Pinpoint the cell where the given text exists, returning its (X, Y) midpoint coordinate. 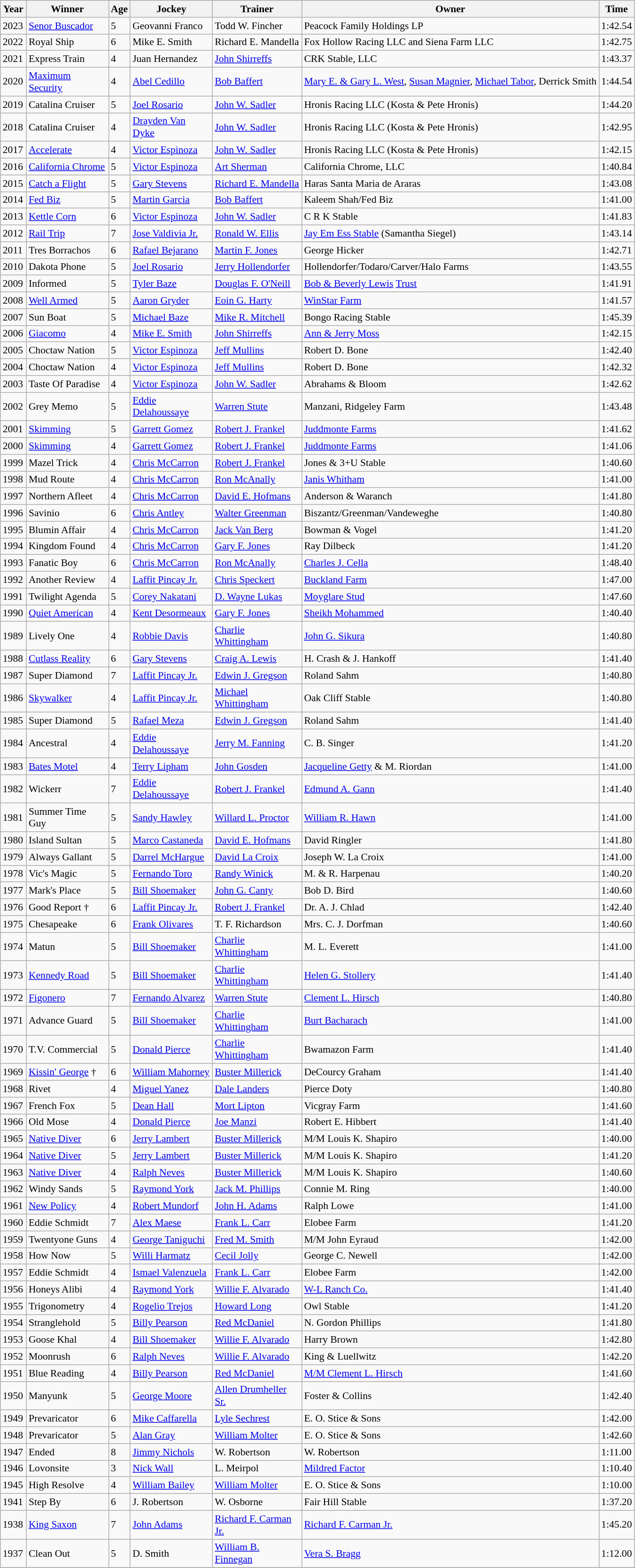
Moonrush (68, 1356)
Eoin G. Harty (257, 300)
T. F. Richardson (257, 924)
Kennedy Road (68, 975)
Geovanni Franco (171, 26)
Tyler Baze (171, 284)
1979 (13, 857)
Sheikh Mohammed (450, 613)
Chris Antley (171, 513)
1952 (13, 1356)
Art Sherman (257, 167)
1954 (13, 1323)
King Saxon (68, 1524)
1:41.06 (616, 446)
Skywalker (68, 698)
3 (119, 1469)
Alan Gray (171, 1435)
Tres Borrachos (68, 250)
Jimmy Nichols (171, 1452)
1:40.84 (616, 167)
John Adams (171, 1524)
Time (616, 9)
1984 (13, 743)
Step By (68, 1502)
2020 (13, 82)
2000 (13, 446)
Good Report † (68, 907)
Trigonometry (68, 1306)
1:42.20 (616, 1356)
William Mahorney (171, 1072)
1980 (13, 841)
French Fox (68, 1106)
Fred M. Smith (257, 1239)
1999 (13, 463)
1967 (13, 1106)
2019 (13, 105)
1:41.83 (616, 217)
Chesapeake (68, 924)
1:41.57 (616, 300)
1:47.00 (616, 580)
George Moore (171, 1396)
Willi Harmatz (171, 1256)
Vera S. Bragg (450, 1553)
DeCourcy Graham (450, 1072)
1945 (13, 1485)
1:43.37 (616, 59)
1968 (13, 1089)
1960 (13, 1223)
1:45.39 (616, 317)
1:43.08 (616, 184)
Blumin Affair (68, 530)
Drayden Van Dyke (171, 127)
2006 (13, 334)
1986 (13, 698)
David Ringler (450, 841)
Peacock Family Holdings LP (450, 26)
King & Luellwitz (450, 1356)
Ralph Lowe (450, 1206)
1:40.40 (616, 613)
1956 (13, 1290)
Jack Van Berg (257, 530)
Matun (68, 946)
Michael Baze (171, 317)
1985 (13, 721)
Advance Guard (68, 1020)
Mort Lipton (257, 1106)
L. Meirpol (257, 1469)
Buckland Farm (450, 580)
1965 (13, 1139)
2003 (13, 384)
2023 (13, 26)
Informed (68, 284)
Trainer (257, 9)
William B. Finnegan (257, 1553)
Island Sultan (68, 841)
Martin F. Jones (257, 250)
Twilight Agenda (68, 597)
2001 (13, 429)
Bob & Beverly Lewis Trust (450, 284)
Dean Hall (171, 1106)
1997 (13, 497)
Dale Landers (257, 1089)
Mud Route (68, 480)
Mazel Trick (68, 463)
Abel Cedillo (171, 82)
Michael Whittingham (257, 698)
Cutlass Reality (68, 659)
2014 (13, 200)
Honeys Alibi (68, 1290)
1:42.62 (616, 384)
Craig A. Lewis (257, 659)
1937 (13, 1553)
Fanatic Boy (68, 563)
1:42.75 (616, 42)
Twentyone Guns (68, 1239)
M/M Clement L. Hirsch (450, 1373)
Lively One (68, 636)
2004 (13, 367)
1969 (13, 1072)
8 (119, 1452)
2021 (13, 59)
1:11.00 (616, 1452)
Pierce Doty (450, 1089)
2017 (13, 150)
Connie M. Ring (450, 1189)
Fox Hollow Racing LLC and Siena Farm LLC (450, 42)
1950 (13, 1396)
Helen G. Stollery (450, 975)
Ann & Jerry Moss (450, 334)
Ismael Valenzuela (171, 1273)
1983 (13, 766)
Age (119, 9)
1948 (13, 1435)
Terry Lipham (171, 766)
Dr. A. J. Chlad (450, 907)
1974 (13, 946)
Allen Drumheller Sr. (257, 1396)
1:43.55 (616, 267)
Ronald W. Ellis (257, 234)
Haras Santa Maria de Araras (450, 184)
Mildred Factor (450, 1469)
Taste Of Paradise (68, 384)
Vic's Magic (68, 874)
George C. Newell (450, 1256)
Savinio (68, 513)
Kettle Corn (68, 217)
Kent Desormeaux (171, 613)
T.V. Commercial (68, 1049)
Fernando Alvarez (171, 998)
Bob D. Bird (450, 891)
1976 (13, 907)
M/M John Eyraud (450, 1239)
How Now (68, 1256)
Vicgray Farm (450, 1106)
1:40.20 (616, 874)
2005 (13, 351)
William R. Hawn (450, 818)
Biszantz/Greenman/Vandeweghe (450, 513)
Old Mose (68, 1122)
Fernando Toro (171, 874)
Bongo Racing Stable (450, 317)
Goose Khal (68, 1340)
Rogelio Trejos (171, 1306)
Kingdom Found (68, 546)
Burt Bacharach (450, 1020)
1994 (13, 546)
Ended (68, 1452)
N. Gordon Phillips (450, 1323)
Fed Biz (68, 200)
Todd W. Fincher (257, 26)
Manzani, Ridgeley Farm (450, 406)
Lovonsite (68, 1469)
Always Gallant (68, 857)
1961 (13, 1206)
1:43.14 (616, 234)
Martin Garcia (171, 200)
H. Crash & J. Hankoff (450, 659)
1:12.00 (616, 1553)
2013 (13, 217)
1977 (13, 891)
Jose Valdivia Jr. (171, 234)
1966 (13, 1122)
1938 (13, 1524)
Clean Out (68, 1553)
Rafael Bejarano (171, 250)
Rafael Meza (171, 721)
Express Train (68, 59)
1:10.00 (616, 1485)
C R K Stable (450, 217)
High Resolve (68, 1485)
Douglas F. O'Neill (257, 284)
Sun Boat (68, 317)
1962 (13, 1189)
Robert E. Hibbert (450, 1122)
Clement L. Hirsch (450, 998)
Windy Sands (68, 1189)
WinStar Farm (450, 300)
George Hicker (450, 250)
Edmund A. Gann (450, 788)
D. Wayne Lukas (257, 597)
C. B. Singer (450, 743)
Summer Time Guy (68, 818)
1951 (13, 1373)
1982 (13, 788)
Miguel Yanez (171, 1089)
Ancestral (68, 743)
William Bailey (171, 1485)
Mrs. C. J. Dorfman (450, 924)
1996 (13, 513)
Rail Trip (68, 234)
Mike R. Mitchell (257, 317)
1991 (13, 597)
Nick Wall (171, 1469)
Jones & 3+U Stable (450, 463)
J. Robertson (171, 1502)
Sandy Hawley (171, 818)
1:10.40 (616, 1469)
1:42.32 (616, 367)
Jay Em Ess Stable (Samantha Siegel) (450, 234)
M. & R. Harpenau (450, 874)
Giacomo (68, 334)
1949 (13, 1419)
Moyglare Stud (450, 597)
W. Osborne (257, 1502)
Bowman & Vogel (450, 530)
Manyunk (68, 1396)
Owner (450, 9)
Jerry Hollendorfer (257, 267)
Lyle Sechrest (257, 1419)
Jerry M. Fanning (257, 743)
Grey Memo (68, 406)
1971 (13, 1020)
Accelerate (68, 150)
David La Croix (257, 857)
2007 (13, 317)
1972 (13, 998)
2002 (13, 406)
Year (13, 9)
Winner (68, 9)
California Chrome, LLC (450, 167)
1:48.40 (616, 563)
1:42.71 (616, 250)
Hollendorfer/Todaro/Carver/Halo Farms (450, 267)
1988 (13, 659)
Abrahams & Bloom (450, 384)
Ray Dilbeck (450, 546)
1990 (13, 613)
1:42.95 (616, 127)
1993 (13, 563)
1:44.20 (616, 105)
1955 (13, 1306)
Senor Buscador (68, 26)
Mike Caffarella (171, 1419)
1973 (13, 975)
1:47.60 (616, 597)
Foster & Collins (450, 1396)
Charles J. Cella (450, 563)
Randy Winick (257, 874)
Marco Castaneda (171, 841)
Maximum Security (68, 82)
Juan Hernandez (171, 59)
Darrel McHargue (171, 857)
Frank Olivares (171, 924)
Rivet (68, 1089)
2015 (13, 184)
Alex Maese (171, 1223)
1963 (13, 1172)
Oak Cliff Stable (450, 698)
2011 (13, 250)
1957 (13, 1273)
2016 (13, 167)
John Gosden (257, 766)
Catch a Flight (68, 184)
1:45.20 (616, 1524)
Willard L. Proctor (257, 818)
Quiet American (68, 613)
Royal Ship (68, 42)
1:41.91 (616, 284)
Bates Motel (68, 766)
1970 (13, 1049)
1941 (13, 1502)
John G. Sikura (450, 636)
1987 (13, 675)
1998 (13, 480)
2009 (13, 284)
Jack M. Phillips (257, 1189)
1959 (13, 1239)
John H. Adams (257, 1206)
Janis Whitham (450, 480)
Blue Reading (68, 1373)
1989 (13, 636)
Aaron Gryder (171, 300)
1:44.54 (616, 82)
Jockey (171, 9)
Kissin' George † (68, 1072)
Cecil Jolly (257, 1256)
Wickerr (68, 788)
Corey Nakatani (171, 597)
Figonero (68, 998)
1946 (13, 1469)
Harry Brown (450, 1340)
1:41.62 (616, 429)
1995 (13, 530)
Bwamazon Farm (450, 1049)
M. L. Everett (450, 946)
Another Review (68, 580)
1975 (13, 924)
2018 (13, 127)
California Chrome (68, 167)
1958 (13, 1256)
1964 (13, 1156)
George Taniguchi (171, 1239)
Kaleem Shah/Fed Biz (450, 200)
D. Smith (171, 1553)
2022 (13, 42)
2012 (13, 234)
2010 (13, 267)
CRK Stable, LLC (450, 59)
Mark's Place (68, 891)
Anderson & Waranch (450, 497)
1981 (13, 818)
Owl Stable (450, 1306)
Joe Manzi (257, 1122)
1:37.20 (616, 1502)
Well Armed (68, 300)
1:42.54 (616, 26)
Stranglehold (68, 1323)
1:42.80 (616, 1340)
1947 (13, 1452)
1992 (13, 580)
Jacqueline Getty & M. Riordan (450, 766)
Chris Speckert (257, 580)
1:42.60 (616, 1435)
Joseph W. La Croix (450, 857)
2008 (13, 300)
New Policy (68, 1206)
Howard Long (257, 1306)
1953 (13, 1340)
Mary E. & Gary L. West, Susan Magnier, Michael Tabor, Derrick Smith (450, 82)
Dakota Phone (68, 267)
Robbie Davis (171, 636)
Northern Afleet (68, 497)
Fair Hill Stable (450, 1502)
W-L Ranch Co. (450, 1290)
1:43.48 (616, 406)
Robert Mundorf (171, 1206)
Walter Greenman (257, 513)
1978 (13, 874)
John G. Canty (257, 891)
